Return (X, Y) of the center of cell containing provided text 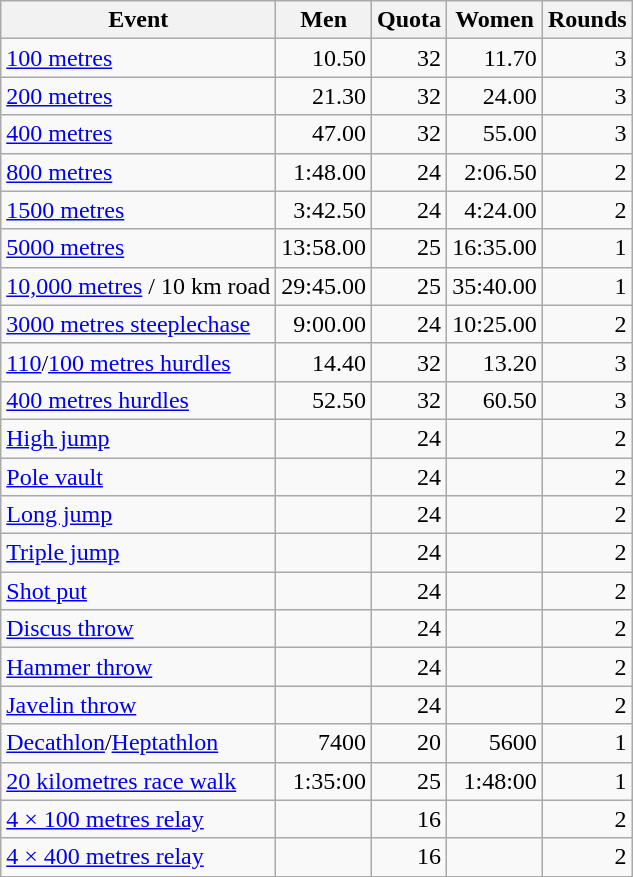
Men (324, 20)
14.40 (324, 362)
1:35:00 (324, 781)
55.00 (495, 134)
11.70 (495, 58)
20 (410, 743)
800 metres (138, 172)
4:24.00 (495, 210)
7400 (324, 743)
52.50 (324, 400)
200 metres (138, 96)
1:48.00 (324, 172)
110/100 metres hurdles (138, 362)
Event (138, 20)
29:45.00 (324, 286)
47.00 (324, 134)
10,000 metres / 10 km road (138, 286)
3:42.50 (324, 210)
High jump (138, 438)
1:48:00 (495, 781)
4 × 400 metres relay (138, 857)
400 metres (138, 134)
Long jump (138, 515)
5000 metres (138, 248)
Discus throw (138, 629)
35:40.00 (495, 286)
4 × 100 metres relay (138, 819)
13.20 (495, 362)
5600 (495, 743)
Quota (410, 20)
2:06.50 (495, 172)
400 metres hurdles (138, 400)
Rounds (587, 20)
9:00.00 (324, 324)
16:35.00 (495, 248)
Triple jump (138, 553)
60.50 (495, 400)
21.30 (324, 96)
10:25.00 (495, 324)
Hammer throw (138, 667)
13:58.00 (324, 248)
3000 metres steeplechase (138, 324)
24.00 (495, 96)
Women (495, 20)
Pole vault (138, 477)
10.50 (324, 58)
20 kilometres race walk (138, 781)
1500 metres (138, 210)
Javelin throw (138, 705)
100 metres (138, 58)
Shot put (138, 591)
Decathlon/Heptathlon (138, 743)
